Detect which cell encompasses the target text, then output its [X, Y] center coordinate. 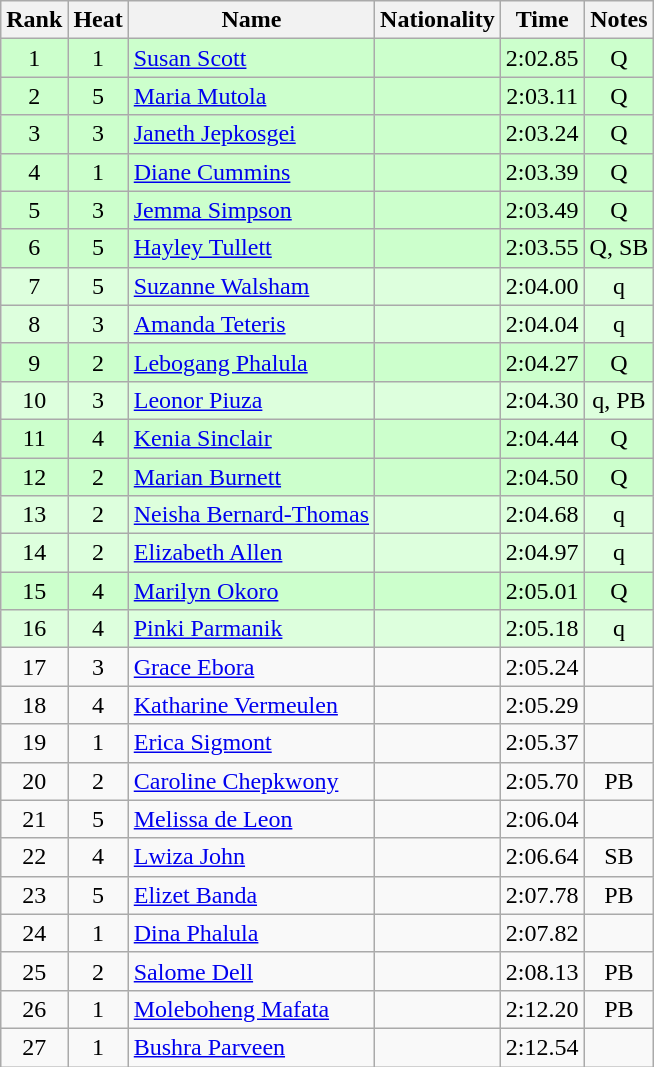
Elizet Banda [251, 895]
Diane Cummins [251, 172]
21 [34, 819]
2:05.18 [542, 629]
2:03.24 [542, 134]
q, PB [619, 400]
27 [34, 1047]
11 [34, 438]
22 [34, 857]
Bushra Parveen [251, 1047]
Marian Burnett [251, 477]
Neisha Bernard-Thomas [251, 515]
Grace Ebora [251, 667]
Pinki Parmanik [251, 629]
2:05.70 [542, 781]
2:05.29 [542, 705]
Susan Scott [251, 58]
2:04.30 [542, 400]
Nationality [438, 20]
26 [34, 1009]
Jemma Simpson [251, 210]
2:12.20 [542, 1009]
Maria Mutola [251, 96]
2:06.04 [542, 819]
2:02.85 [542, 58]
18 [34, 705]
Heat [98, 20]
14 [34, 553]
2:04.27 [542, 362]
15 [34, 591]
Q, SB [619, 248]
24 [34, 933]
Lebogang Phalula [251, 362]
Erica Sigmont [251, 743]
25 [34, 971]
Caroline Chepkwony [251, 781]
Salome Dell [251, 971]
Suzanne Walsham [251, 286]
2:03.11 [542, 96]
Time [542, 20]
2:12.54 [542, 1047]
Name [251, 20]
13 [34, 515]
16 [34, 629]
2:04.97 [542, 553]
Hayley Tullett [251, 248]
23 [34, 895]
2:04.04 [542, 324]
2:05.24 [542, 667]
Rank [34, 20]
Leonor Piuza [251, 400]
Melissa de Leon [251, 819]
Marilyn Okoro [251, 591]
Lwiza John [251, 857]
Dina Phalula [251, 933]
Moleboheng Mafata [251, 1009]
2:07.78 [542, 895]
2:04.50 [542, 477]
2:03.55 [542, 248]
2:04.00 [542, 286]
2:04.44 [542, 438]
17 [34, 667]
2:08.13 [542, 971]
2:03.39 [542, 172]
2:05.01 [542, 591]
2:07.82 [542, 933]
Kenia Sinclair [251, 438]
2:04.68 [542, 515]
2:05.37 [542, 743]
20 [34, 781]
Elizabeth Allen [251, 553]
9 [34, 362]
Katharine Vermeulen [251, 705]
8 [34, 324]
2:06.64 [542, 857]
10 [34, 400]
Amanda Teteris [251, 324]
7 [34, 286]
19 [34, 743]
Notes [619, 20]
12 [34, 477]
SB [619, 857]
6 [34, 248]
2:03.49 [542, 210]
Janeth Jepkosgei [251, 134]
